Provide the [X, Y] coordinate of the cell's center where the given text is located.  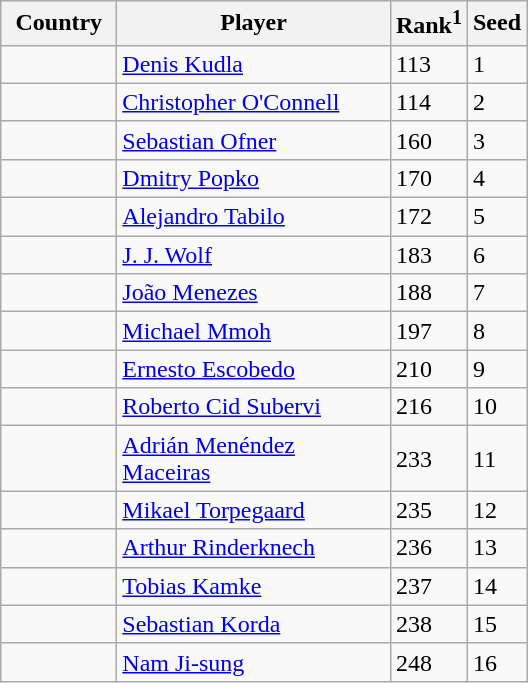
9 [496, 369]
Tobias Kamke [254, 586]
197 [428, 331]
183 [428, 255]
1 [496, 64]
Denis Kudla [254, 64]
13 [496, 548]
Arthur Rinderknech [254, 548]
160 [428, 140]
Player [254, 24]
Sebastian Korda [254, 624]
16 [496, 662]
5 [496, 217]
Sebastian Ofner [254, 140]
2 [496, 102]
Country [59, 24]
15 [496, 624]
170 [428, 178]
Nam Ji-sung [254, 662]
11 [496, 458]
Rank1 [428, 24]
237 [428, 586]
João Menezes [254, 293]
Ernesto Escobedo [254, 369]
233 [428, 458]
Seed [496, 24]
14 [496, 586]
12 [496, 510]
Christopher O'Connell [254, 102]
J. J. Wolf [254, 255]
238 [428, 624]
172 [428, 217]
248 [428, 662]
236 [428, 548]
4 [496, 178]
113 [428, 64]
Alejandro Tabilo [254, 217]
235 [428, 510]
3 [496, 140]
Adrián Menéndez Maceiras [254, 458]
10 [496, 407]
Michael Mmoh [254, 331]
210 [428, 369]
216 [428, 407]
6 [496, 255]
8 [496, 331]
7 [496, 293]
114 [428, 102]
Dmitry Popko [254, 178]
Roberto Cid Subervi [254, 407]
188 [428, 293]
Mikael Torpegaard [254, 510]
